Capture the cell that displays the provided text and extract its [x, y] central coordinate. 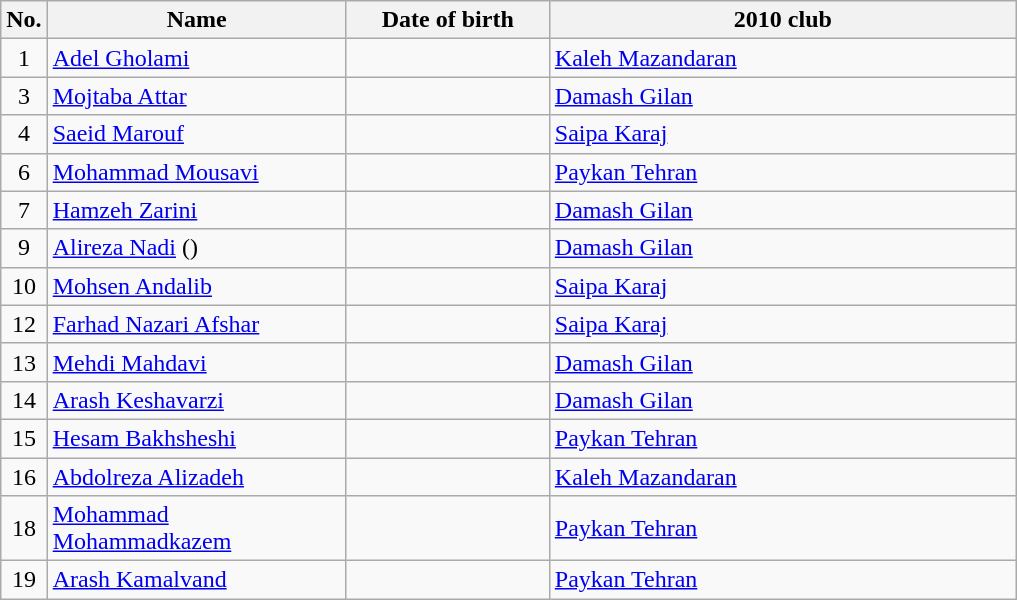
14 [24, 400]
10 [24, 286]
Abdolreza Alizadeh [196, 477]
18 [24, 528]
Mohsen Andalib [196, 286]
Hesam Bakhsheshi [196, 438]
Farhad Nazari Afshar [196, 324]
2010 club [782, 20]
Mohammad Mousavi [196, 172]
7 [24, 210]
6 [24, 172]
No. [24, 20]
Name [196, 20]
Mehdi Mahdavi [196, 362]
Mojtaba Attar [196, 96]
16 [24, 477]
12 [24, 324]
9 [24, 248]
Adel Gholami [196, 58]
15 [24, 438]
Date of birth [448, 20]
Saeid Marouf [196, 134]
Arash Keshavarzi [196, 400]
4 [24, 134]
Alireza Nadi () [196, 248]
Mohammad Mohammadkazem [196, 528]
3 [24, 96]
Hamzeh Zarini [196, 210]
1 [24, 58]
19 [24, 580]
Arash Kamalvand [196, 580]
13 [24, 362]
